For the text-containing cell, return its midpoint in [X, Y] coordinate format. 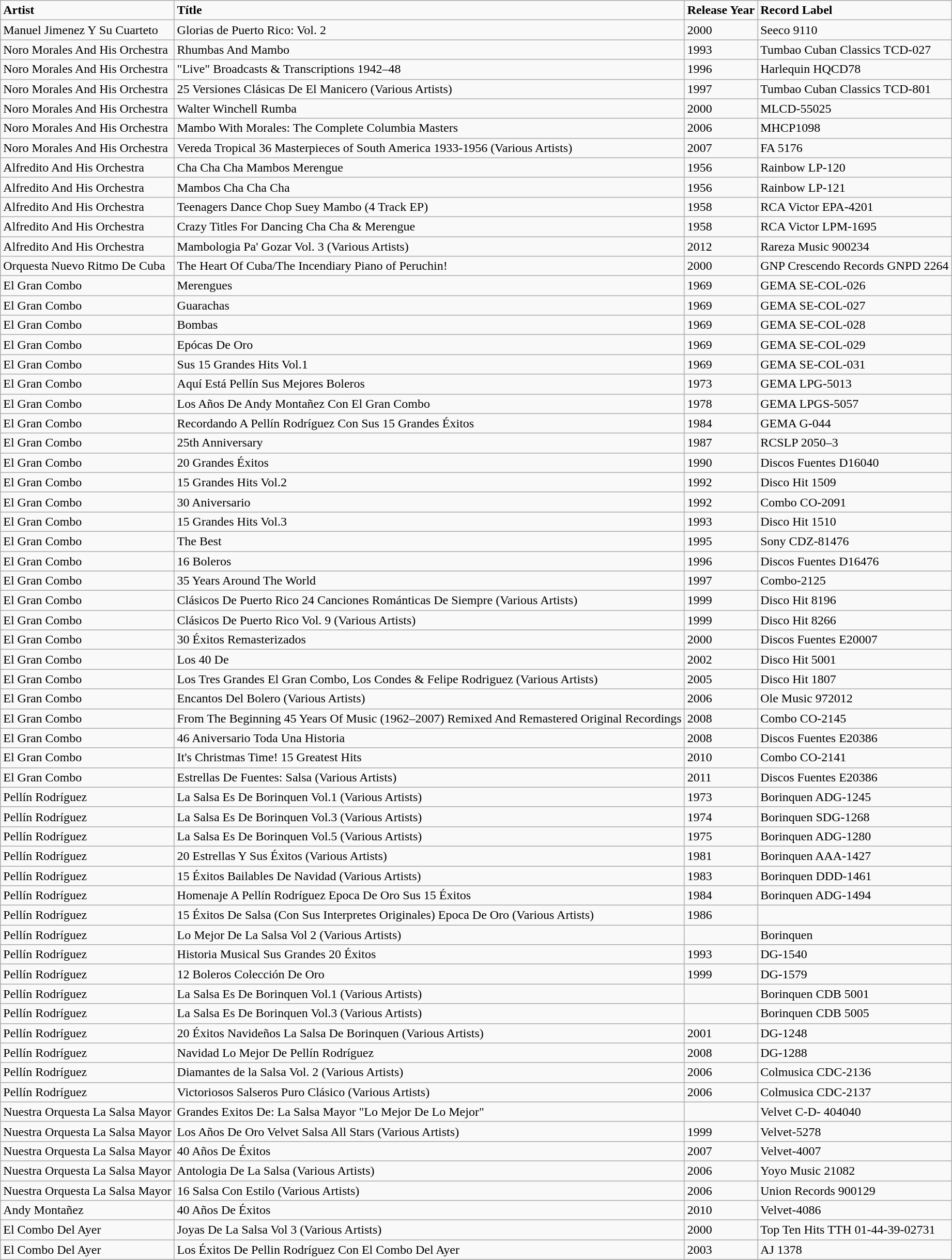
Joyas De La Salsa Vol 3 (Various Artists) [429, 1230]
Los Años De Andy Montañez Con El Gran Combo [429, 404]
Release Year [720, 10]
Andy Montañez [87, 1210]
"Live" Broadcasts & Transcriptions 1942–48 [429, 69]
RCSLP 2050–3 [855, 443]
Discos Fuentes D16476 [855, 561]
25th Anniversary [429, 443]
Mambo With Morales: The Complete Columbia Masters [429, 128]
Rainbow LP-121 [855, 187]
Discos Fuentes E20007 [855, 640]
Historia Musical Sus Grandes 20 Éxitos [429, 955]
15 Grandes Hits Vol.2 [429, 482]
Aquí Está Pellín Sus Mejores Boleros [429, 384]
Disco Hit 5001 [855, 659]
DG-1288 [855, 1053]
GEMA SE-COL-028 [855, 325]
Borinquen ADG-1494 [855, 896]
Encantos Del Bolero (Various Artists) [429, 699]
Merengues [429, 286]
Combo-2125 [855, 581]
Rhumbas And Mambo [429, 50]
1995 [720, 541]
Epócas De Oro [429, 345]
Ole Music 972012 [855, 699]
Borinquen CDB 5001 [855, 994]
Colmusica CDC-2137 [855, 1092]
15 Éxitos De Salsa (Con Sus Interpretes Originales) Epoca De Oro (Various Artists) [429, 915]
GEMA SE-COL-027 [855, 305]
Velvet-5278 [855, 1131]
15 Éxitos Bailables De Navidad (Various Artists) [429, 876]
Velvet-4007 [855, 1151]
Velvet-4086 [855, 1210]
Antologia De La Salsa (Various Artists) [429, 1171]
Recordando A Pellín Rodríguez Con Sus 15 Grandes Éxitos [429, 423]
DG-1540 [855, 955]
1990 [720, 463]
Los Éxitos De Pellin Rodríguez Con El Combo Del Ayer [429, 1250]
The Best [429, 541]
1986 [720, 915]
12 Boleros Colección De Oro [429, 974]
MLCD-55025 [855, 109]
2011 [720, 777]
Estrellas De Fuentes: Salsa (Various Artists) [429, 777]
Borinquen ADG-1245 [855, 797]
Clásicos De Puerto Rico Vol. 9 (Various Artists) [429, 620]
GEMA G-044 [855, 423]
Bombas [429, 325]
Borinquen AAA-1427 [855, 856]
Borinquen SDG-1268 [855, 817]
Los Años De Oro Velvet Salsa All Stars (Various Artists) [429, 1131]
GEMA SE-COL-031 [855, 364]
Union Records 900129 [855, 1190]
AJ 1378 [855, 1250]
30 Aniversario [429, 502]
35 Years Around The World [429, 581]
1974 [720, 817]
Top Ten Hits TTH 01-44-39-02731 [855, 1230]
Los Tres Grandes El Gran Combo, Los Condes & Felipe Rodriguez (Various Artists) [429, 679]
Disco Hit 1510 [855, 521]
From The Beginning 45 Years Of Music (1962–2007) Remixed And Remastered Original Recordings [429, 718]
Clásicos De Puerto Rico 24 Canciones Románticas De Siempre (Various Artists) [429, 601]
20 Éxitos Navideños La Salsa De Borinquen (Various Artists) [429, 1033]
Manuel Jimenez Y Su Cuarteto [87, 30]
Combo CO-2141 [855, 758]
Disco Hit 1807 [855, 679]
30 Éxitos Remasterizados [429, 640]
Borinquen ADG-1280 [855, 836]
Velvet C-D- 404040 [855, 1112]
20 Grandes Éxitos [429, 463]
Teenagers Dance Chop Suey Mambo (4 Track EP) [429, 207]
FA 5176 [855, 148]
2003 [720, 1250]
Títle [429, 10]
Sony CDZ-81476 [855, 541]
RCA Victor EPA-4201 [855, 207]
2005 [720, 679]
Los 40 De [429, 659]
Vereda Tropical 36 Masterpieces of South America 1933-1956 (Various Artists) [429, 148]
Rainbow LP-120 [855, 167]
Sus 15 Grandes Hits Vol.1 [429, 364]
Seeco 9110 [855, 30]
Navidad Lo Mejor De Pellín Rodríguez [429, 1053]
Disco Hit 1509 [855, 482]
Borinquen [855, 935]
16 Boleros [429, 561]
Yoyo Music 21082 [855, 1171]
Grandes Exitos De: La Salsa Mayor "Lo Mejor De Lo Mejor" [429, 1112]
46 Aniversario Toda Una Historia [429, 738]
15 Grandes Hits Vol.3 [429, 521]
1978 [720, 404]
1981 [720, 856]
Artist [87, 10]
Mambos Cha Cha Cha [429, 187]
Mambologia Pa' Gozar Vol. 3 (Various Artists) [429, 247]
GEMA LPG-5013 [855, 384]
Glorias de Puerto Rico: Vol. 2 [429, 30]
DG-1579 [855, 974]
GEMA LPGS-5057 [855, 404]
2002 [720, 659]
16 Salsa Con Estilo (Various Artists) [429, 1190]
2001 [720, 1033]
Tumbao Cuban Classics TCD-801 [855, 89]
1987 [720, 443]
The Heart Of Cuba/The Incendiary Piano of Peruchin! [429, 266]
Rareza Music 900234 [855, 247]
Discos Fuentes D16040 [855, 463]
MHCP1098 [855, 128]
Disco Hit 8196 [855, 601]
GEMA SE-COL-026 [855, 286]
Borinquen DDD-1461 [855, 876]
Tumbao Cuban Classics TCD-027 [855, 50]
2012 [720, 247]
Harlequin HQCD78 [855, 69]
1975 [720, 836]
Walter Winchell Rumba [429, 109]
Disco Hit 8266 [855, 620]
Record Label [855, 10]
Victoriosos Salseros Puro Clásico (Various Artists) [429, 1092]
DG-1248 [855, 1033]
Diamantes de la Salsa Vol. 2 (Various Artists) [429, 1072]
It's Christmas Time! 15 Greatest Hits [429, 758]
RCA Victor LPM-1695 [855, 226]
GNP Crescendo Records GNPD 2264 [855, 266]
20 Estrellas Y Sus Éxitos (Various Artists) [429, 856]
Guarachas [429, 305]
1983 [720, 876]
Combo CO-2145 [855, 718]
Crazy Titles For Dancing Cha Cha & Merengue [429, 226]
Homenaje A Pellín Rodríguez Epoca De Oro Sus 15 Éxitos [429, 896]
Cha Cha Cha Mambos Merengue [429, 167]
Colmusica CDC-2136 [855, 1072]
La Salsa Es De Borinquen Vol.5 (Various Artists) [429, 836]
Borinquen CDB 5005 [855, 1013]
GEMA SE-COL-029 [855, 345]
Lo Mejor De La Salsa Vol 2 (Various Artists) [429, 935]
25 Versiones Clásicas De El Manicero (Various Artists) [429, 89]
Combo CO-2091 [855, 502]
Orquesta Nuevo Ritmo De Cuba [87, 266]
